Detect which cell encompasses the target text, then output its [X, Y] center coordinate. 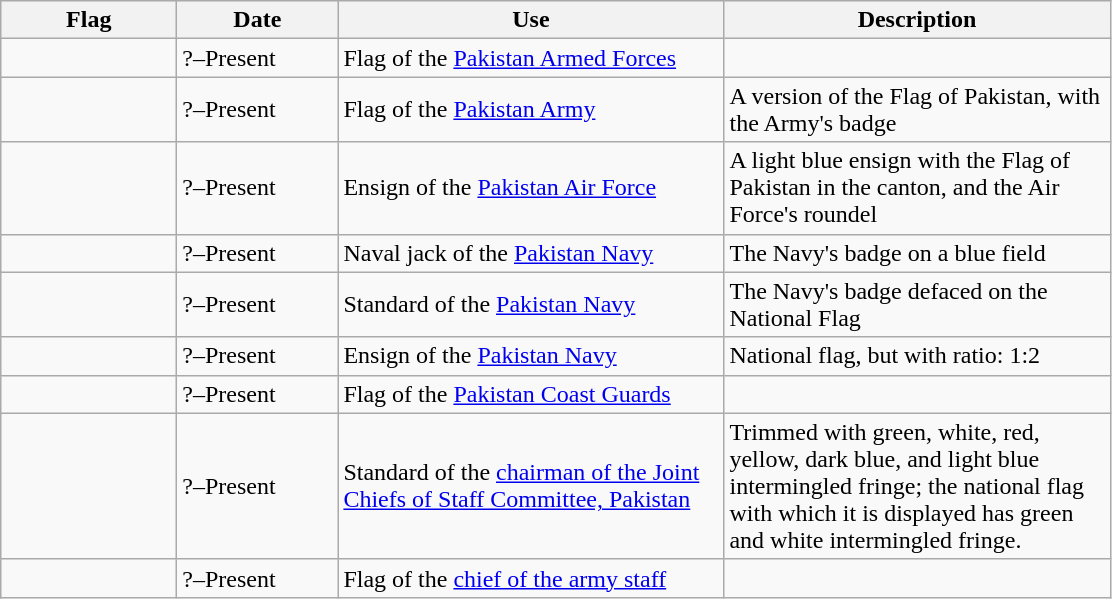
A version of the Flag of Pakistan, with the Army's badge [917, 110]
Standard of the Pakistan Navy [531, 304]
The Navy's badge on a blue field [917, 253]
Naval jack of the Pakistan Navy [531, 253]
Date [258, 20]
A light blue ensign with the Flag of Pakistan in the canton, and the Air Force's roundel [917, 188]
Use [531, 20]
Ensign of the Pakistan Air Force [531, 188]
Flag of the chief of the army staff [531, 578]
Description [917, 20]
Ensign of the Pakistan Navy [531, 356]
Flag of the Pakistan Armed Forces [531, 58]
National flag, but with ratio: 1:2 [917, 356]
The Navy's badge defaced on the National Flag [917, 304]
Flag of the Pakistan Coast Guards [531, 394]
Flag of the Pakistan Army [531, 110]
Standard of the chairman of the Joint Chiefs of Staff Committee, Pakistan [531, 486]
Flag [89, 20]
